Extract the [x, y] coordinate from the center of the cell holding the provided text.  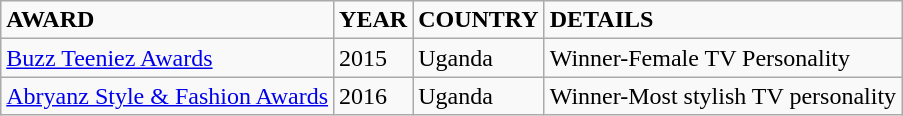
YEAR [374, 20]
Winner-Most stylish TV personality [722, 96]
Winner-Female TV Personality [722, 58]
COUNTRY [479, 20]
Abryanz Style & Fashion Awards [168, 96]
Buzz Teeniez Awards [168, 58]
DETAILS [722, 20]
AWARD [168, 20]
2016 [374, 96]
2015 [374, 58]
